Determine the [X, Y] coordinate at the center of the cell enclosing the given text.  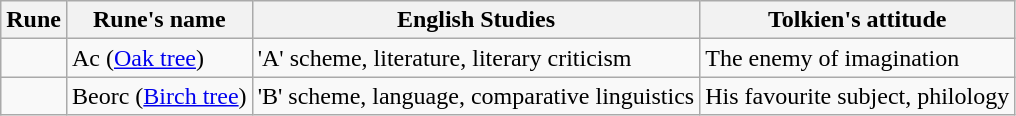
Rune's name [159, 20]
'B' scheme, language, comparative linguistics [476, 96]
'A' scheme, literature, literary criticism [476, 58]
Rune [34, 20]
His favourite subject, philology [858, 96]
The enemy of imagination [858, 58]
English Studies [476, 20]
Beorc (Birch tree) [159, 96]
Ac (Oak tree) [159, 58]
Tolkien's attitude [858, 20]
